Detect which cell encompasses the target text, then output its [x, y] center coordinate. 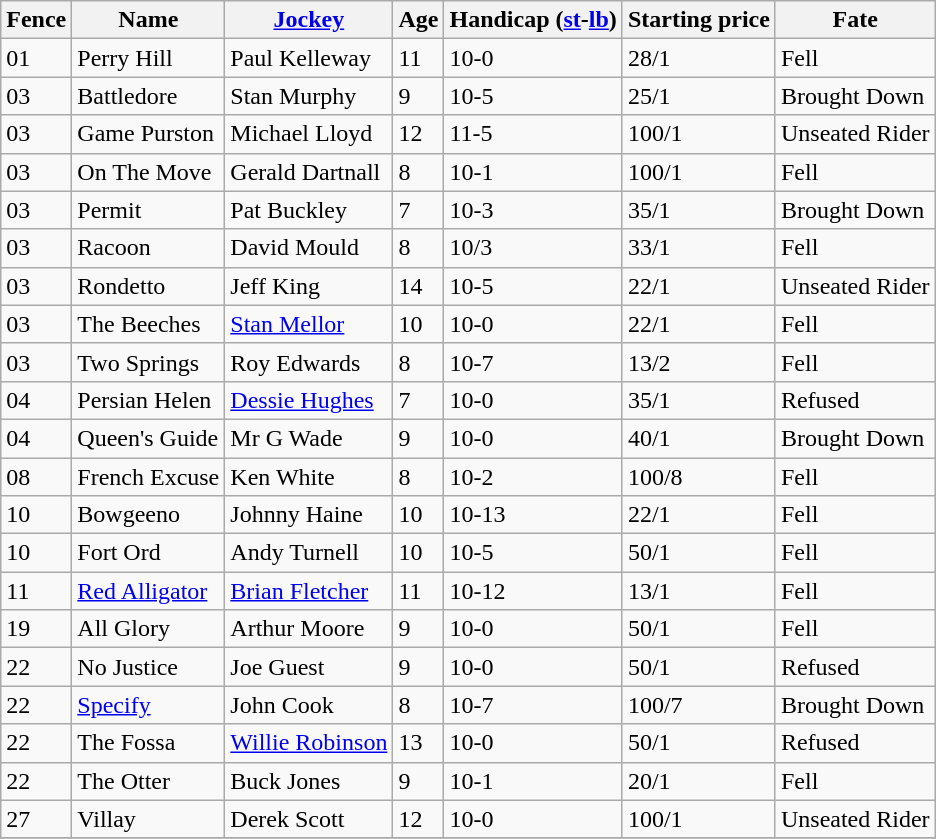
Queen's Guide [148, 438]
Arthur Moore [309, 629]
Villay [148, 819]
Pat Buckley [309, 210]
Red Alligator [148, 591]
David Mould [309, 248]
10-12 [533, 591]
Joe Guest [309, 667]
Andy Turnell [309, 553]
20/1 [698, 781]
28/1 [698, 58]
Jockey [309, 20]
Brian Fletcher [309, 591]
John Cook [309, 705]
On The Move [148, 172]
The Fossa [148, 743]
10/3 [533, 248]
Willie Robinson [309, 743]
Buck Jones [309, 781]
Fate [855, 20]
100/8 [698, 477]
Perry Hill [148, 58]
Battledore [148, 96]
All Glory [148, 629]
13/1 [698, 591]
Stan Mellor [309, 324]
33/1 [698, 248]
08 [36, 477]
Starting price [698, 20]
Bowgeeno [148, 515]
Age [418, 20]
13 [418, 743]
Paul Kelleway [309, 58]
French Excuse [148, 477]
Rondetto [148, 286]
10-13 [533, 515]
The Otter [148, 781]
Name [148, 20]
Two Springs [148, 362]
Game Purston [148, 134]
40/1 [698, 438]
Michael Lloyd [309, 134]
01 [36, 58]
Johnny Haine [309, 515]
27 [36, 819]
Roy Edwards [309, 362]
19 [36, 629]
Fence [36, 20]
Handicap (st-lb) [533, 20]
Racoon [148, 248]
25/1 [698, 96]
Gerald Dartnall [309, 172]
No Justice [148, 667]
Specify [148, 705]
13/2 [698, 362]
Persian Helen [148, 400]
Derek Scott [309, 819]
14 [418, 286]
Ken White [309, 477]
Mr G Wade [309, 438]
10-2 [533, 477]
11-5 [533, 134]
The Beeches [148, 324]
10-3 [533, 210]
100/7 [698, 705]
Dessie Hughes [309, 400]
Stan Murphy [309, 96]
Jeff King [309, 286]
Permit [148, 210]
Fort Ord [148, 553]
